Determine the (x, y) coordinate at the center of the cell enclosing the given text.  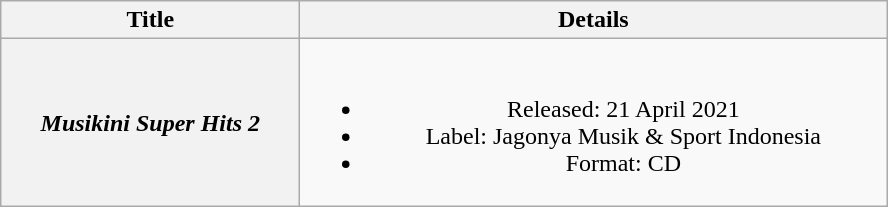
Released: 21 April 2021Label: Jagonya Musik & Sport IndonesiaFormat: CD (594, 122)
Musikini Super Hits 2 (150, 122)
Title (150, 20)
Details (594, 20)
